Search for the cell housing the specified text and yield its (X, Y) center coordinate. 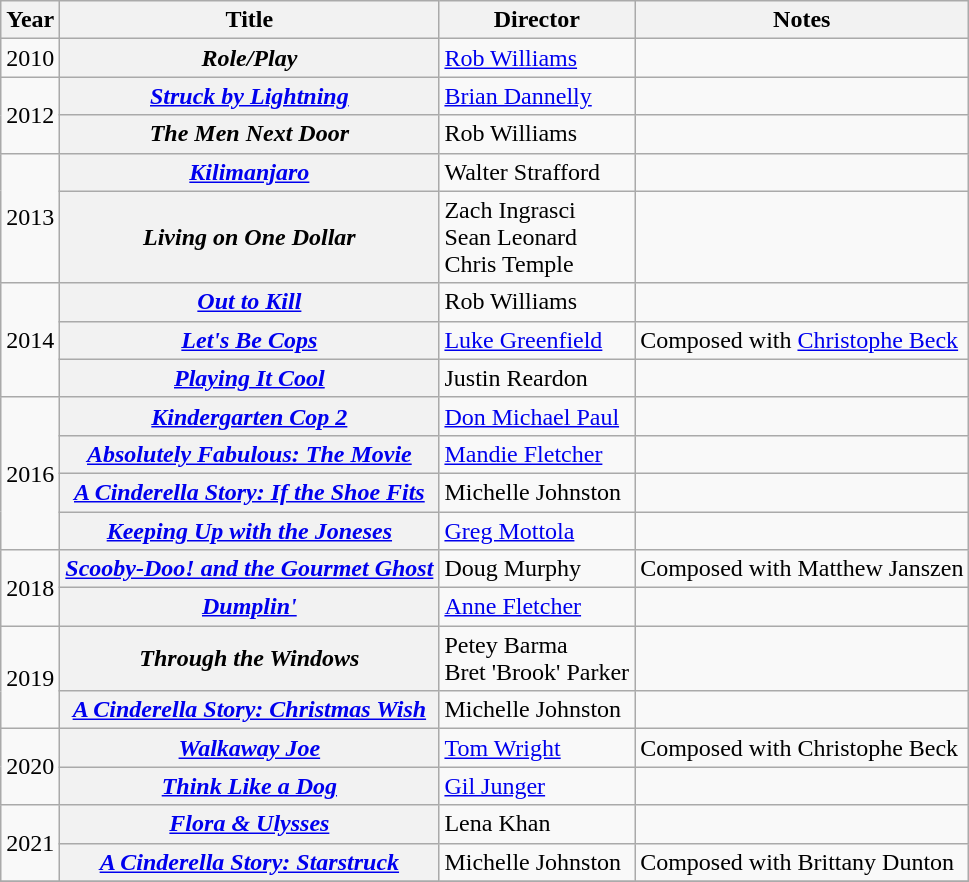
Director (537, 20)
Composed with Brittany Dunton (802, 862)
2020 (30, 767)
Flora & Ulysses (250, 824)
Out to Kill (250, 302)
Tom Wright (537, 748)
Kilimanjaro (250, 172)
2010 (30, 58)
Notes (802, 20)
Title (250, 20)
2019 (30, 678)
Let's Be Cops (250, 340)
Brian Dannelly (537, 96)
Walkaway Joe (250, 748)
Scooby-Doo! and the Gourmet Ghost (250, 569)
Year (30, 20)
The Men Next Door (250, 134)
Playing It Cool (250, 378)
Mandie Fletcher (537, 454)
Don Michael Paul (537, 416)
Greg Mottola (537, 531)
Living on One Dollar (250, 237)
A Cinderella Story: Christmas Wish (250, 710)
Think Like a Dog (250, 786)
Anne Fletcher (537, 607)
Justin Reardon (537, 378)
2014 (30, 340)
2016 (30, 473)
2018 (30, 588)
2012 (30, 115)
Zach IngrasciSean LeonardChris Temple (537, 237)
Petey BarmaBret 'Brook' Parker (537, 658)
Through the Windows (250, 658)
2021 (30, 843)
2013 (30, 218)
Keeping Up with the Joneses (250, 531)
Doug Murphy (537, 569)
Kindergarten Cop 2 (250, 416)
A Cinderella Story: Starstruck (250, 862)
Luke Greenfield (537, 340)
Lena Khan (537, 824)
Absolutely Fabulous: The Movie (250, 454)
Struck by Lightning (250, 96)
A Cinderella Story: If the Shoe Fits (250, 492)
Dumplin' (250, 607)
Composed with Matthew Janszen (802, 569)
Role/Play (250, 58)
Walter Strafford (537, 172)
Gil Junger (537, 786)
